Output the (X, Y) coordinate of the center of the cell containing the given text.  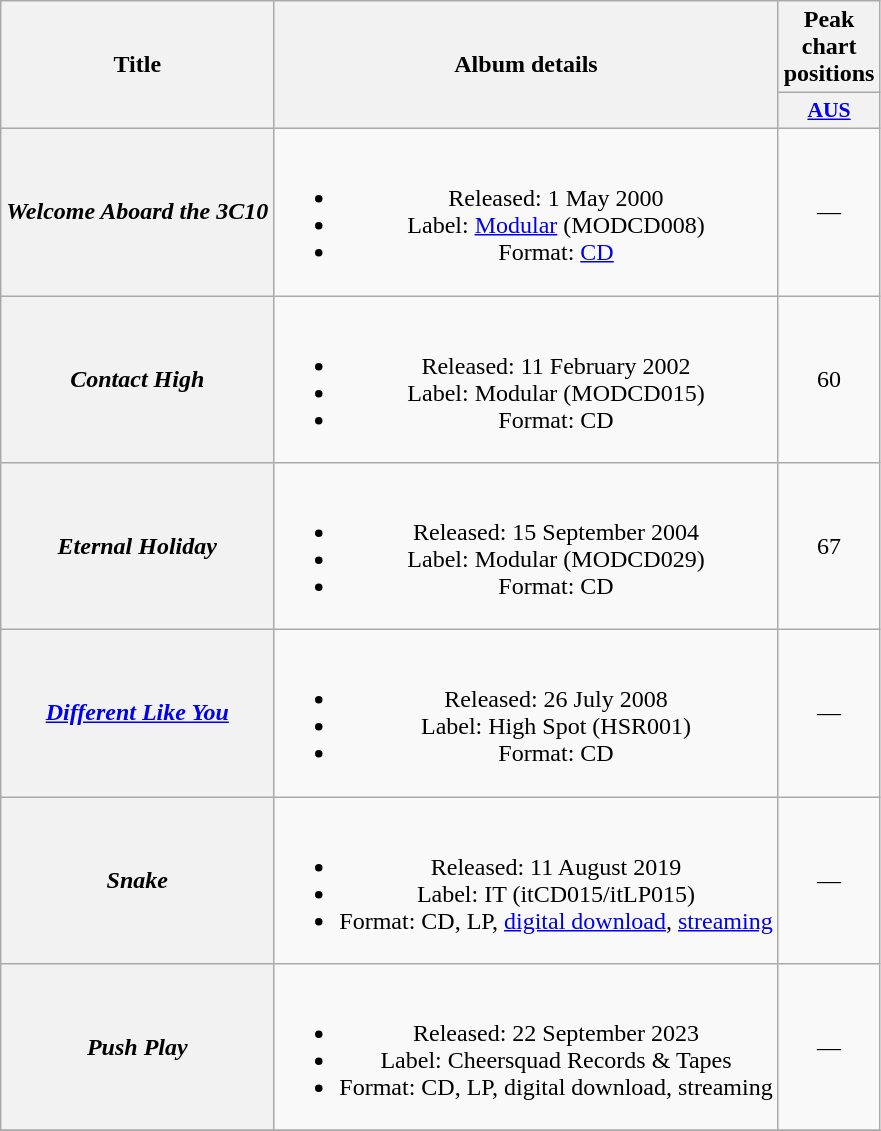
Released: 11 February 2002Label: Modular (MODCD015)Format: CD (526, 380)
Different Like You (138, 714)
Album details (526, 65)
Released: 15 September 2004Label: Modular (MODCD029)Format: CD (526, 546)
Welcome Aboard the 3C10 (138, 212)
Released: 22 September 2023Label: Cheersquad Records & TapesFormat: CD, LP, digital download, streaming (526, 1048)
Eternal Holiday (138, 546)
60 (829, 380)
Peak chart positions (829, 47)
AUS (829, 111)
Released: 11 August 2019Label: IT (itCD015/itLP015)Format: CD, LP, digital download, streaming (526, 880)
Title (138, 65)
Snake (138, 880)
Released: 26 July 2008Label: High Spot (HSR001)Format: CD (526, 714)
Push Play (138, 1048)
67 (829, 546)
Contact High (138, 380)
Released: 1 May 2000Label: Modular (MODCD008)Format: CD (526, 212)
